Find where the given text appears and provide that cell's center as (X, Y) coordinate. 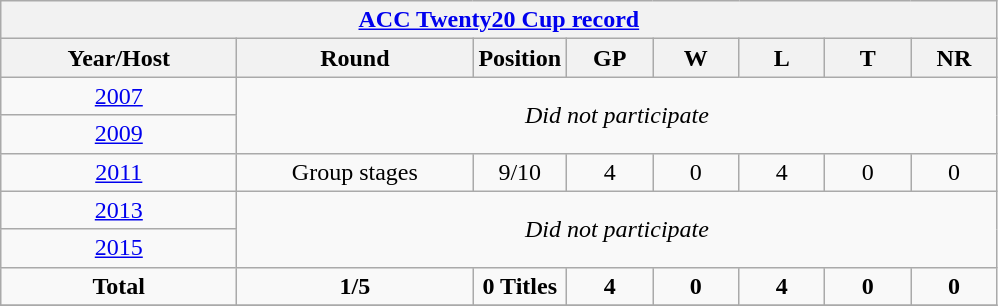
NR (954, 58)
1/5 (355, 286)
Group stages (355, 172)
0 Titles (520, 286)
2011 (119, 172)
GP (610, 58)
2015 (119, 248)
L (782, 58)
2013 (119, 210)
2007 (119, 96)
W (696, 58)
T (868, 58)
9/10 (520, 172)
ACC Twenty20 Cup record (499, 20)
Position (520, 58)
2009 (119, 134)
Total (119, 286)
Year/Host (119, 58)
Round (355, 58)
